Search for the cell housing the specified text and yield its (X, Y) center coordinate. 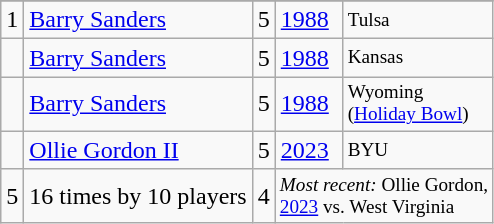
16 times by 10 players (138, 196)
Ollie Gordon II (138, 150)
1 (12, 20)
BYU (418, 150)
Kansas (418, 58)
4 (264, 196)
Wyoming(Holiday Bowl) (418, 104)
2023 (309, 150)
Most recent: Ollie Gordon,2023 vs. West Virginia (384, 196)
Tulsa (418, 20)
